Detect which cell encompasses the target text, then output its [x, y] center coordinate. 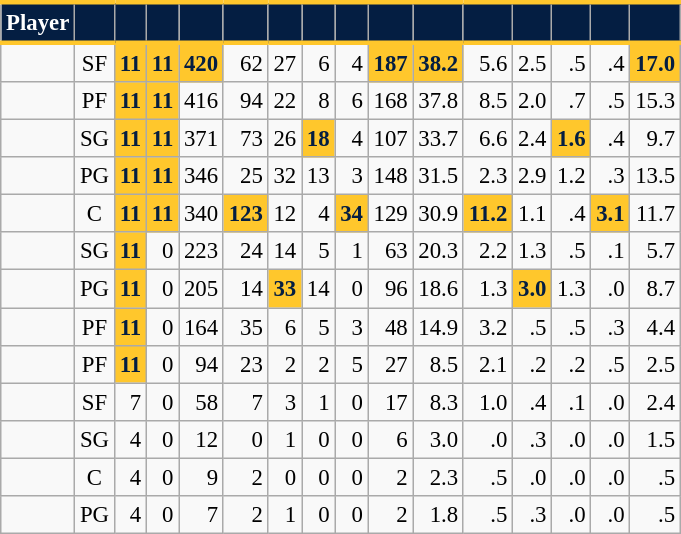
Player [38, 22]
.7 [572, 101]
8 [318, 101]
33 [284, 289]
31.5 [438, 176]
48 [390, 327]
17 [390, 402]
22 [284, 101]
2.2 [488, 251]
371 [202, 139]
58 [202, 402]
1.1 [532, 214]
63 [390, 251]
3.2 [488, 327]
73 [246, 139]
9 [202, 477]
148 [390, 176]
24 [246, 251]
11.7 [655, 214]
9.7 [655, 139]
205 [202, 289]
17.0 [655, 62]
6.6 [488, 139]
15.3 [655, 101]
1.0 [488, 402]
23 [246, 364]
5.7 [655, 251]
38.2 [438, 62]
129 [390, 214]
1.6 [572, 139]
34 [352, 214]
223 [202, 251]
340 [202, 214]
8.7 [655, 289]
30.9 [438, 214]
2.0 [532, 101]
62 [246, 62]
14.9 [438, 327]
18 [318, 139]
187 [390, 62]
26 [284, 139]
164 [202, 327]
11.2 [488, 214]
18.6 [438, 289]
32 [284, 176]
33.7 [438, 139]
3.1 [610, 214]
416 [202, 101]
168 [390, 101]
5.6 [488, 62]
107 [390, 139]
346 [202, 176]
1.5 [655, 439]
37.8 [438, 101]
2.9 [532, 176]
35 [246, 327]
13.5 [655, 176]
13 [318, 176]
4.4 [655, 327]
96 [390, 289]
123 [246, 214]
8.3 [438, 402]
1.2 [572, 176]
420 [202, 62]
20.3 [438, 251]
1.8 [438, 515]
25 [246, 176]
2.1 [488, 364]
